Return the [x, y] coordinate for the center point of the cell that contains the specified text.  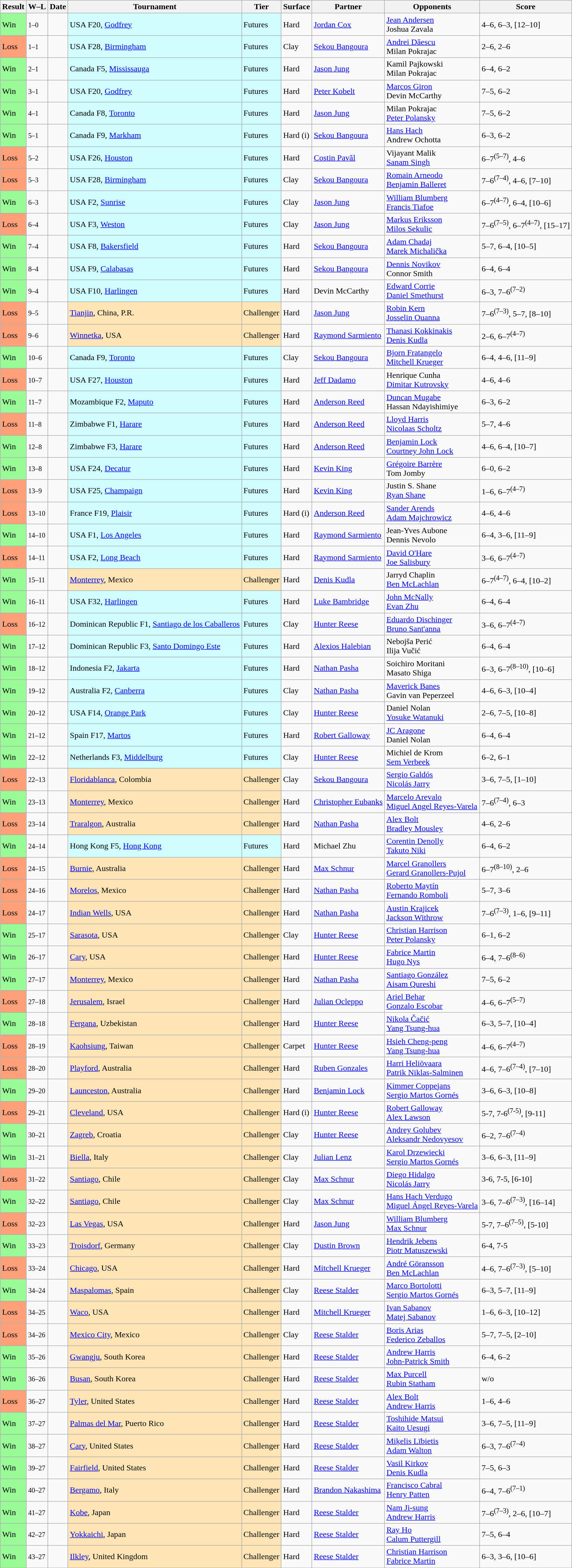
25–17 [37, 935]
Benjamin Lock Courtney John Lock [432, 446]
Result [13, 7]
Jean Andersen Joshua Zavala [432, 25]
20–12 [37, 713]
Nebojša Perić Ilija Vučić [432, 646]
38–27 [37, 1446]
Jerusalem, Israel [155, 1001]
Las Vegas, USA [155, 1223]
William Blumberg Max Schnur [432, 1223]
Daniel Nolan Yosuke Watanuki [432, 713]
23–13 [37, 801]
21–12 [37, 735]
7–6(7–5), 6–7(4–7), [15–17] [526, 224]
David O'Hare Joe Salisbury [432, 557]
3-6, 7-5, [6-10] [526, 1179]
40–27 [37, 1490]
Michael Zhu [348, 846]
John McNally Evan Zhu [432, 601]
Gwangju, South Korea [155, 1357]
Mexico City, Mexico [155, 1335]
Peter Kobelt [348, 91]
Milan Pokrajac Peter Polansky [432, 113]
11–8 [37, 424]
Busan, South Korea [155, 1379]
Maspalomas, Spain [155, 1290]
Opponents [432, 7]
Soichiro Moritani Masato Shiga [432, 668]
37–27 [37, 1423]
3–6, 7–6(7–3), [16–14] [526, 1201]
Vijayant Malik Sanam Singh [432, 158]
28–18 [37, 1024]
Canada F9, Toronto [155, 358]
Tyler, United States [155, 1401]
33–23 [37, 1246]
France F19, Plaisir [155, 513]
Christopher Eubanks [348, 801]
3–6, 7–5, [11–9] [526, 1423]
22–12 [37, 757]
Julian Lenz [348, 1157]
Andrew Harris John-Patrick Smith [432, 1357]
Indonesia F2, Jakarta [155, 668]
1–0 [37, 25]
6–7(5–7), 4–6 [526, 158]
Dominican Republic F3, Santo Domingo Este [155, 646]
Harri Heliövaara Patrik Niklas-Salminen [432, 1068]
Ray Ho Calum Puttergill [432, 1535]
Robin Kern Josselin Ouanna [432, 313]
Hong Kong F5, Hong Kong [155, 846]
USA F25, Champaign [155, 491]
Cary, USA [155, 957]
Jordan Cox [348, 25]
9–5 [37, 313]
USA F14, Orange Park [155, 713]
Marcelo Arevalo Miguel Angel Reyes-Varela [432, 801]
Boris Arias Federico Zeballos [432, 1335]
36–27 [37, 1401]
Dennis Novikov Connor Smith [432, 268]
USA F3, Weston [155, 224]
8–4 [37, 268]
29–20 [37, 1090]
16–12 [37, 624]
7–5, 6–3 [526, 1468]
USA F27, Houston [155, 380]
USA F26, Houston [155, 158]
Jeff Dadamo [348, 380]
32–23 [37, 1223]
24–15 [37, 868]
6–4, 4–6, [11–9] [526, 358]
Tournament [155, 7]
Canada F8, Toronto [155, 113]
Maverick Banes Gavin van Peperzeel [432, 691]
Winnetka, USA [155, 335]
USA F9, Calabasas [155, 268]
USA F10, Harlingen [155, 291]
4–6, 6–7(4–7) [526, 1046]
Hans Hach Verdugo Miguel Ángel Reyes-Varela [432, 1201]
4–6, 6–3, [12–10] [526, 25]
Fergana, Uzbekistan [155, 1024]
29–21 [37, 1113]
18–12 [37, 668]
Tier [261, 7]
Score [526, 7]
2–6, 7–5, [10–8] [526, 713]
1–6, 4–6 [526, 1401]
Dustin Brown [348, 1246]
Robert Galloway Alex Lawson [432, 1113]
28–20 [37, 1068]
6–4 [37, 224]
Australia F2, Canberra [155, 691]
6–3, 3–6, [10–6] [526, 1556]
4–6, 7–6(7–3), [5–10] [526, 1268]
Cleveland, USA [155, 1113]
3–6, 6–3, [10–8] [526, 1090]
Kobe, Japan [155, 1512]
6–2, 6–1 [526, 757]
Christian Harrison Peter Polansky [432, 935]
Denis Kudla [348, 580]
Hsieh Cheng-peng Yang Tsung-hua [432, 1046]
5–7, 6–4, [10–5] [526, 246]
Partner [348, 7]
Zimbabwe F3, Harare [155, 446]
Romain Arneodo Benjamin Balleret [432, 180]
Lloyd Harris Nicolaas Scholtz [432, 424]
6-4, 7-5 [526, 1246]
Fabrice Martin Hugo Nys [432, 957]
7–6(7–4), 6–3 [526, 801]
USA F1, Los Angeles [155, 535]
Playford, Australia [155, 1068]
Biella, Italy [155, 1157]
Canada F9, Markham [155, 135]
33–24 [37, 1268]
5-7, 7-6(7-5), [9-11] [526, 1113]
34–25 [37, 1312]
Max Purcell Rubin Statham [432, 1379]
27–18 [37, 1001]
36–26 [37, 1379]
6–2, 7–6(7–4) [526, 1135]
Spain F17, Martos [155, 735]
Surface [297, 7]
Edward Corrie Daniel Smethurst [432, 291]
Alex Bolt Andrew Harris [432, 1401]
Marcel Granollers Gerard Granollers-Pujol [432, 868]
4–6, 2–6 [526, 824]
Markus Eriksson Milos Sekulic [432, 224]
4–6, 6–4, [10–7] [526, 446]
6–4, 7–6(8–6) [526, 957]
Santiago González Aisam Qureshi [432, 979]
Morelos, Mexico [155, 890]
Christian Harrison Fabrice Martin [432, 1556]
Bjorn Fratangelo Mitchell Krueger [432, 358]
Michiel de Krom Sem Verbeek [432, 757]
Netherlands F3, Middelburg [155, 757]
Julian Ocleppo [348, 1001]
14–10 [37, 535]
7–5, 6–4 [526, 1535]
USA F2, Long Beach [155, 557]
USA F24, Decatur [155, 468]
2–1 [37, 69]
Tianjin, China, P.R. [155, 313]
Jarryd Chaplin Ben McLachlan [432, 580]
34–26 [37, 1335]
William Blumberg Francis Tiafoe [432, 202]
1–6, 6–3, [10–12] [526, 1312]
Duncan Mugabe Hassan Ndayishimiye [432, 402]
10–6 [37, 358]
24–14 [37, 846]
Fairfield, United States [155, 1468]
Francisco Cabral Henry Patten [432, 1490]
Sander Arends Adam Majchrowicz [432, 513]
13–9 [37, 491]
42–27 [37, 1535]
Marcos Giron Devin McCarthy [432, 91]
Yokkaichi, Japan [155, 1535]
2–6, 2–6 [526, 46]
6–3, 5–7, [11–9] [526, 1290]
Floridablanca, Colombia [155, 780]
Andrei Dăescu Milan Pokrajac [432, 46]
Thanasi Kokkinakis Denis Kudla [432, 335]
Mozambique F2, Maputo [155, 402]
Roberto Maytín Fernando Romboli [432, 890]
Marco Bortolotti Sergio Martos Gornés [432, 1290]
Launceston, Australia [155, 1090]
5–1 [37, 135]
2–6, 6–7(4–7) [526, 335]
Andrey Golubev Aleksandr Nedovyesov [432, 1135]
19–12 [37, 691]
Bergamo, Italy [155, 1490]
5–7, 7–5, [2–10] [526, 1335]
32–22 [37, 1201]
Sarasota, USA [155, 935]
Justin S. Shane Ryan Shane [432, 491]
10–7 [37, 380]
Sergio Galdós Nicolás Jarry [432, 780]
16–11 [37, 601]
24–17 [37, 913]
USA F32, Harlingen [155, 601]
Zimbabwe F1, Harare [155, 424]
Canada F5, Mississauga [155, 69]
Traralgon, Australia [155, 824]
23–14 [37, 824]
USA F2, Sunrise [155, 202]
Nikola Čačić Yang Tsung-hua [432, 1024]
14–11 [37, 557]
Miķelis Lībietis Adam Walton [432, 1446]
30–21 [37, 1135]
4–6, 6–3, [10–4] [526, 691]
27–17 [37, 979]
Ivan Sabanov Matej Sabanov [432, 1312]
9–4 [37, 291]
Toshihide Matsui Kaito Uesugi [432, 1423]
Nam Ji-sung Andrew Harris [432, 1512]
Alexios Halebian [348, 646]
26–17 [37, 957]
Luke Bambridge [348, 601]
9–6 [37, 335]
Carpet [297, 1046]
39–27 [37, 1468]
6–3, 7–6(7–2) [526, 291]
6–3, 7–6(7–4) [526, 1446]
3–6, 6–3, [11–9] [526, 1157]
22–13 [37, 780]
w/o [526, 1379]
31–22 [37, 1179]
Devin McCarthy [348, 291]
13–10 [37, 513]
Hans Hach Andrew Ochotta [432, 135]
4–6, 6–7(5–7) [526, 1001]
6–4, 7–6(7–1) [526, 1490]
3–1 [37, 91]
7–6(7–4), 4–6, [7–10] [526, 180]
7–6(7–3), 1–6, [9–11] [526, 913]
Henrique Cunha Dimitar Kutrovsky [432, 380]
43–27 [37, 1556]
6–3, 6–7(8–10), [10–6] [526, 668]
6–1, 6–2 [526, 935]
6–3 [37, 202]
7–4 [37, 246]
Brandon Nakashima [348, 1490]
6–4, 3–6, [11–9] [526, 535]
28–19 [37, 1046]
Jean-Yves Aubone Dennis Nevolo [432, 535]
4–1 [37, 113]
6–7(4–7), 6–4, [10–6] [526, 202]
Eduardo Dischinger Bruno Sant'anna [432, 624]
Kamil Pajkowski Milan Pokrajac [432, 69]
Diego Hidalgo Nicolás Jarry [432, 1179]
1–6, 6–7(4–7) [526, 491]
5–7, 3–6 [526, 890]
Alex Bolt Bradley Mousley [432, 824]
41–27 [37, 1512]
Ruben Gonzales [348, 1068]
6–7(4–7), 6–4, [10–2] [526, 580]
André GöranssonBen McLachlan [432, 1268]
11–7 [37, 402]
Costin Pavăl [348, 158]
12–8 [37, 446]
13–8 [37, 468]
Adam Chadaj Marek Michalička [432, 246]
7–6(7–3), 2–6, [10–7] [526, 1512]
Chicago, USA [155, 1268]
5–3 [37, 180]
Corentin Denolly Takuto Niki [432, 846]
7–6(7–3), 5–7, [8–10] [526, 313]
24–16 [37, 890]
Burnie, Australia [155, 868]
5-7, 7–6(7–5), [5-10] [526, 1223]
34–24 [37, 1290]
4–6, 7–6(7–4), [7–10] [526, 1068]
Ariel Behar Gonzalo Escobar [432, 1001]
USA F8, Bakersfield [155, 246]
31–21 [37, 1157]
Cary, United States [155, 1446]
Palmas del Mar, Puerto Rico [155, 1423]
JC Aragone Daniel Nolan [432, 735]
Austin Krajicek Jackson Withrow [432, 913]
Grégoire Barrère Tom Jomby [432, 468]
Hendrik Jebens Piotr Matuszewski [432, 1246]
17–12 [37, 646]
Zagreb, Croatia [155, 1135]
Troisdorf, Germany [155, 1246]
Dominican Republic F1, Santiago de los Caballeros [155, 624]
Robert Galloway [348, 735]
35–26 [37, 1357]
6–3, 5–7, [10–4] [526, 1024]
Karol Drzewiecki Sergio Martos Gornés [432, 1157]
6–0, 6–2 [526, 468]
W–L [37, 7]
Benjamin Lock [348, 1090]
Ilkley, United Kingdom [155, 1556]
5–7, 4–6 [526, 424]
Date [58, 7]
Kimmer Coppejans Sergio Martos Gornés [432, 1090]
1–1 [37, 46]
6–7(8–10), 2–6 [526, 868]
15–11 [37, 580]
Kaohsiung, Taiwan [155, 1046]
Indian Wells, USA [155, 913]
Vasil Kirkov Denis Kudla [432, 1468]
Waco, USA [155, 1312]
3–6, 7–5, [1–10] [526, 780]
5–2 [37, 158]
